From the cell containing the given text, extract its center point as (x, y) coordinate. 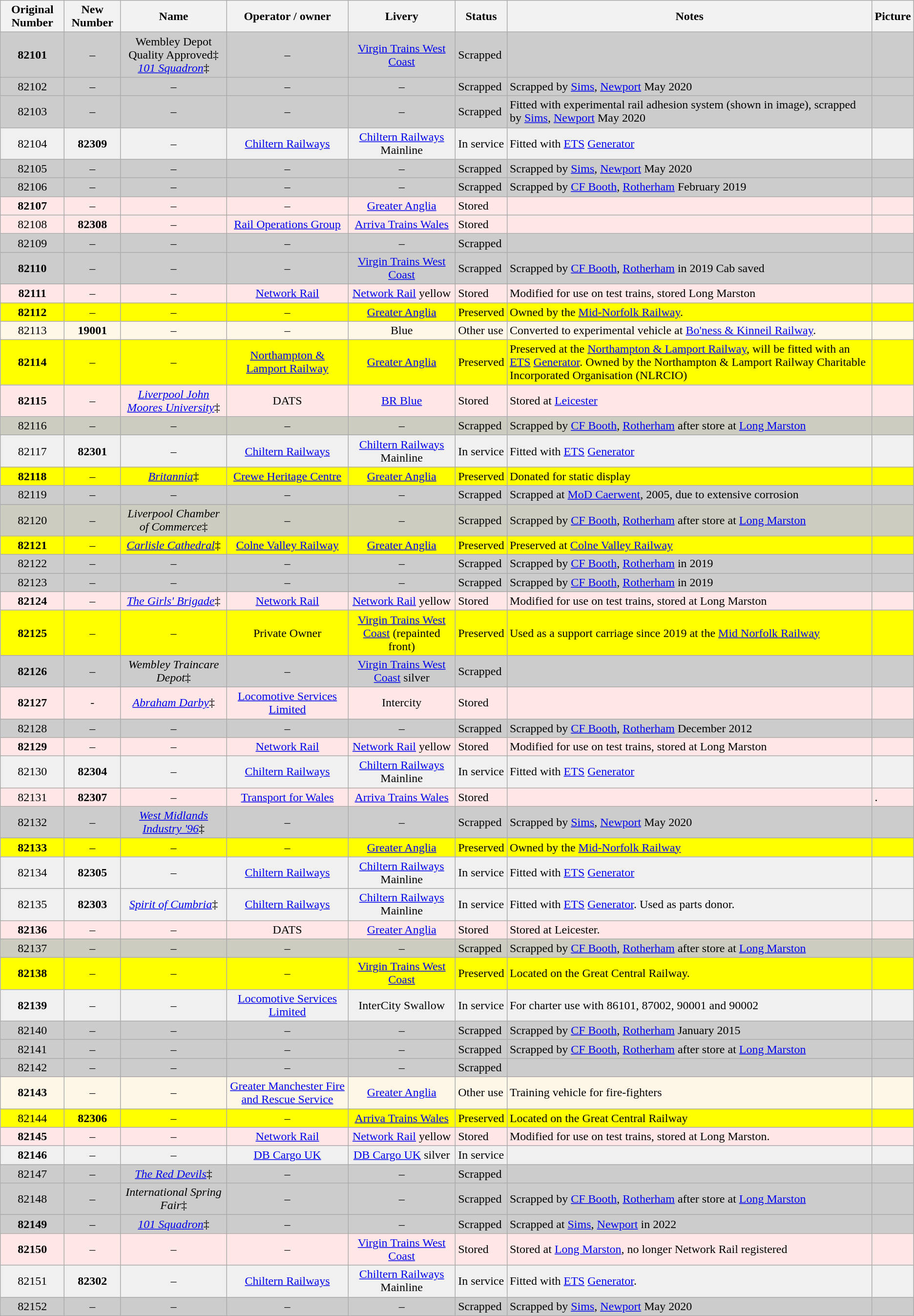
Spirit of Cumbria‡ (174, 905)
Owned by the Mid-Norfolk Railway. (689, 312)
82132 (32, 823)
Modified for use on test trains, stored at Long Marston. (689, 1137)
Used as a support carriage since 2019 at the Mid Norfolk Railway (689, 633)
Scrapped by CF Booth, Rotherham February 2019 (689, 187)
The Red Devils‡ (174, 1174)
Located on the Great Central Railway. (689, 973)
Greater Manchester Fire and Rescue Service (287, 1092)
Operator / owner (287, 17)
82125 (32, 633)
Owned by the Mid-Norfolk Railway (689, 848)
Virgin Trains West Coast (repainted front) (402, 633)
82301 (93, 451)
BR Blue (402, 401)
Stored at Leicester. (689, 930)
Blue (402, 331)
82121 (32, 545)
82149 (32, 1224)
Liverpool Chamber of Commerce‡ (174, 520)
Picture (893, 17)
82144 (32, 1118)
82101 (32, 55)
82122 (32, 564)
82302 (93, 1281)
Scrapped at MoD Caerwent, 2005, due to extensive corrosion (689, 495)
82308 (93, 224)
For charter use with 86101, 87002, 90001 and 90002 (689, 1005)
82112 (32, 312)
International Spring Fair‡ (174, 1199)
Original Number (32, 17)
82110 (32, 268)
Located on the Great Central Railway (689, 1118)
Scrapped by CF Booth, Rotherham January 2015 (689, 1030)
82130 (32, 772)
82303 (93, 905)
82307 (93, 797)
82139 (32, 1005)
82150 (32, 1250)
- (93, 702)
West Midlands Industry '96‡ (174, 823)
Scrapped at Sims, Newport in 2022 (689, 1224)
Livery (402, 17)
82109 (32, 243)
New Number (93, 17)
82143 (32, 1092)
82108 (32, 224)
82103 (32, 111)
82123 (32, 582)
Crewe Heritage Centre (287, 476)
82107 (32, 206)
Intercity (402, 702)
Rail Operations Group (287, 224)
Transport for Wales (287, 797)
82120 (32, 520)
82116 (32, 426)
82126 (32, 671)
Fitted with experimental rail adhesion system (shown in image), scrapped by Sims, Newport May 2020 (689, 111)
Scrapped by CF Booth, Rotherham December 2012 (689, 728)
82146 (32, 1155)
. (893, 797)
Fitted with ETS Generator. (689, 1281)
82137 (32, 948)
Status (481, 17)
82111 (32, 293)
Northampton & Lamport Railway (287, 362)
82118 (32, 476)
82135 (32, 905)
Carlisle Cathedral‡ (174, 545)
82136 (32, 930)
82131 (32, 797)
82305 (93, 872)
82115 (32, 401)
Abraham Darby‡ (174, 702)
Preserved at Colne Valley Railway (689, 545)
Stored at Leicester (689, 401)
82104 (32, 144)
82105 (32, 169)
19001 (93, 331)
82145 (32, 1137)
82119 (32, 495)
82129 (32, 747)
82309 (93, 144)
Wembley Traincare Depot‡ (174, 671)
82304 (93, 772)
82306 (93, 1118)
InterCity Swallow (402, 1005)
82140 (32, 1030)
82142 (32, 1067)
82134 (32, 872)
DB Cargo UK silver (402, 1155)
Colne Valley Railway (287, 545)
Virgin Trains West Coast silver (402, 671)
Name (174, 17)
Private Owner (287, 633)
82151 (32, 1281)
Scrapped by CF Booth, Rotherham in 2019 Cab saved (689, 268)
82127 (32, 702)
82133 (32, 848)
The Girls' Brigade‡ (174, 601)
82117 (32, 451)
Donated for static display (689, 476)
82148 (32, 1199)
82114 (32, 362)
82106 (32, 187)
82102 (32, 86)
Wembley Depot Quality Approved‡101 Squadron‡ (174, 55)
Liverpool John Moores University‡ (174, 401)
82147 (32, 1174)
82124 (32, 601)
82152 (32, 1306)
82138 (32, 973)
82141 (32, 1049)
Britannia‡ (174, 476)
Converted to experimental vehicle at Bo'ness & Kinneil Railway. (689, 331)
82113 (32, 331)
Modified for use on test trains, stored Long Marston (689, 293)
DB Cargo UK (287, 1155)
Training vehicle for fire-fighters (689, 1092)
Fitted with ETS Generator. Used as parts donor. (689, 905)
Notes (689, 17)
Stored at Long Marston, no longer Network Rail registered (689, 1250)
101 Squadron‡ (174, 1224)
82128 (32, 728)
